Detect which cell encompasses the target text, then output its [X, Y] center coordinate. 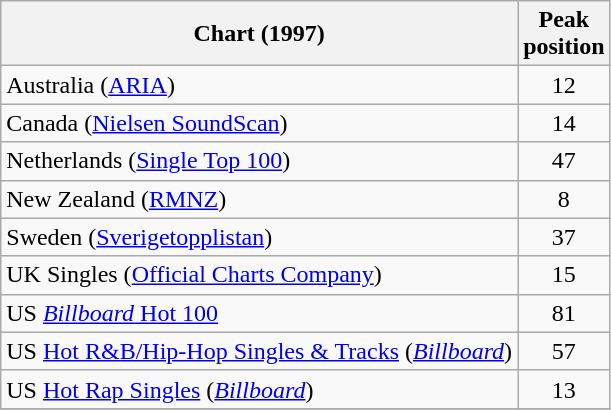
57 [564, 351]
US Hot Rap Singles (Billboard) [260, 389]
15 [564, 275]
Canada (Nielsen SoundScan) [260, 123]
Peakposition [564, 34]
Sweden (Sverigetopplistan) [260, 237]
US Hot R&B/Hip-Hop Singles & Tracks (Billboard) [260, 351]
13 [564, 389]
14 [564, 123]
Chart (1997) [260, 34]
81 [564, 313]
Netherlands (Single Top 100) [260, 161]
UK Singles (Official Charts Company) [260, 275]
New Zealand (RMNZ) [260, 199]
12 [564, 85]
8 [564, 199]
37 [564, 237]
US Billboard Hot 100 [260, 313]
47 [564, 161]
Australia (ARIA) [260, 85]
